Search for the cell housing the specified text and yield its (x, y) center coordinate. 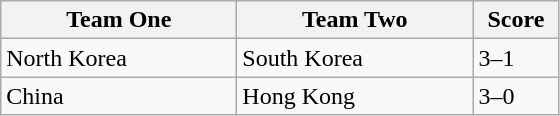
Hong Kong (355, 96)
Team One (119, 20)
3–0 (516, 96)
Team Two (355, 20)
North Korea (119, 58)
Score (516, 20)
South Korea (355, 58)
China (119, 96)
3–1 (516, 58)
